Capture the cell that displays the provided text and extract its (X, Y) central coordinate. 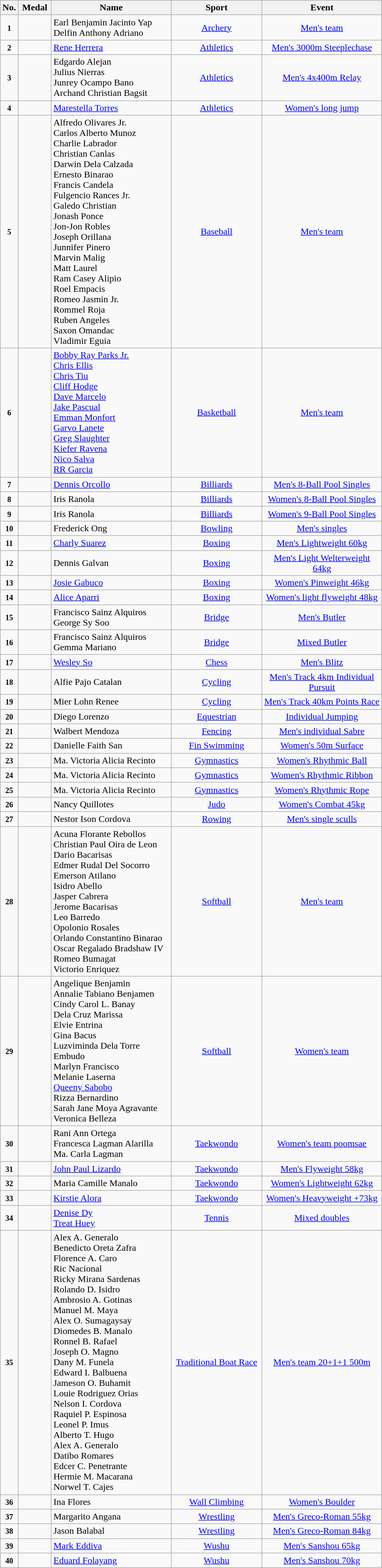
12 (9, 563)
Women's Boulder (322, 1502)
Nestor Ison Cordova (111, 819)
Women's long jump (322, 108)
40 (9, 1560)
Equestrian (216, 716)
Rene Herrera (111, 47)
11 (9, 543)
Chess (216, 662)
Name (111, 8)
Charly Suarez (111, 543)
Alfie Pajo Catalan (111, 682)
Alice Aparri (111, 597)
Men's singles (322, 528)
27 (9, 819)
3 (9, 78)
22 (9, 746)
Men's Sanshou 70kg (322, 1560)
Mier Lohn Renee (111, 702)
Danielle Faith San (111, 746)
34 (9, 1218)
10 (9, 528)
37 (9, 1516)
Women's 50m Surface (322, 746)
Diego Lorenzo (111, 716)
2 (9, 47)
Sport (216, 8)
Ina Flores (111, 1502)
Josie Gabuco (111, 583)
Judo (216, 804)
Men's 3000m Steeplechase (322, 47)
32 (9, 1183)
Denise DyTreat Huey (111, 1218)
Men's Blitz (322, 662)
Dennis Orcollo (111, 484)
Men's Lightweight 60kg (322, 543)
Mixed Butler (322, 642)
28 (9, 901)
19 (9, 702)
Individual Jumping (322, 716)
Bowling (216, 528)
Women's Rhythmic Ribbon (322, 775)
Men's Butler (322, 617)
Bobby Ray Parks Jr.Chris EllisChris TiuCliff HodgeDave MarceloJake PascualEmman MonfortGarvo LaneteGreg SlaughterKiefer RavenaNico SalvaRR Garcia (111, 413)
Basketball (216, 413)
38 (9, 1531)
6 (9, 413)
16 (9, 642)
Nancy Quillotes (111, 804)
Women's Combat 45kg (322, 804)
Kirstie Alora (111, 1198)
Margarito Angana (111, 1516)
Mixed doubles (322, 1218)
Mark Eddiva (111, 1546)
Rowing (216, 819)
Women's Pinweight 46kg (322, 583)
Men's Track 4km Individual Pursuit (322, 682)
Edgardo AlejanJulius NierrasJunrey Ocampo BanoArchand Christian Bagsit (111, 78)
Walbert Mendoza (111, 731)
Frederick Ong (111, 528)
Men's 4x400m Relay (322, 78)
5 (9, 232)
Marestella Torres (111, 108)
8 (9, 499)
7 (9, 484)
Eduard Folayang (111, 1560)
29 (9, 1051)
Archery (216, 28)
John Paul Lizardo (111, 1169)
33 (9, 1198)
Men's Light Welterweight 64kg (322, 563)
Maria Camille Manalo (111, 1183)
13 (9, 583)
Traditional Boat Race (216, 1362)
36 (9, 1502)
Men's Greco-Roman 84kg (322, 1531)
Event (322, 8)
21 (9, 731)
No. (9, 8)
26 (9, 804)
Women's 9-Ball Pool Singles (322, 514)
Francisco Sainz AlquirosGemma Mariano (111, 642)
Men's Track 40km Points Race (322, 702)
Women's Lightweight 62kg (322, 1183)
Women's Heavyweight +73kg (322, 1198)
17 (9, 662)
Women's Rhythmic Ball (322, 760)
Women's 8-Ball Pool Singles (322, 499)
23 (9, 760)
35 (9, 1362)
Baseball (216, 232)
Wall Climbing (216, 1502)
Men's Flyweight 58kg (322, 1169)
4 (9, 108)
Men's Greco-Roman 55kg (322, 1516)
Wesley So (111, 662)
Women's Rhythmic Rope (322, 790)
Fin Swimming (216, 746)
Women's light flyweight 48kg (322, 597)
Men's 8-Ball Pool Singles (322, 484)
Men's Sanshou 65kg (322, 1546)
Medal (35, 8)
Women's team (322, 1051)
20 (9, 716)
Men's single sculls (322, 819)
15 (9, 617)
Dennis Galvan (111, 563)
31 (9, 1169)
Rani Ann OrtegaFrancesca Lagman AlarillaMa. Carla Lagman (111, 1144)
9 (9, 514)
39 (9, 1546)
Fencing (216, 731)
25 (9, 790)
Tennis (216, 1218)
1 (9, 28)
Francisco Sainz AlquirosGeorge Sy Soo (111, 617)
Jason Balabal (111, 1531)
18 (9, 682)
24 (9, 775)
Earl Benjamin Jacinto YapDelfin Anthony Adriano (111, 28)
14 (9, 597)
Women's team poomsae (322, 1144)
Men's individual Sabre (322, 731)
Men's team 20+1+1 500m (322, 1362)
30 (9, 1144)
